From the cell containing the given text, extract its center point as (x, y) coordinate. 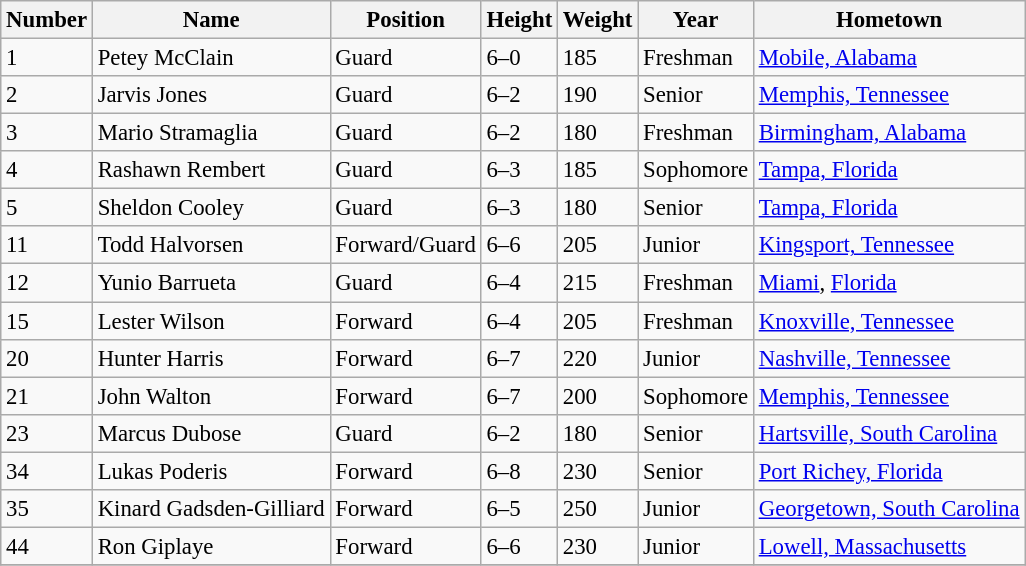
34 (47, 471)
220 (598, 358)
200 (598, 396)
Weight (598, 20)
2 (47, 95)
250 (598, 509)
Lowell, Massachusetts (889, 546)
21 (47, 396)
3 (47, 133)
6–8 (519, 471)
Position (406, 20)
6–0 (519, 58)
Yunio Barrueta (211, 283)
Rashawn Rembert (211, 170)
Lester Wilson (211, 321)
Port Richey, Florida (889, 471)
Name (211, 20)
Hunter Harris (211, 358)
4 (47, 170)
Petey McClain (211, 58)
23 (47, 433)
Birmingham, Alabama (889, 133)
11 (47, 245)
Marcus Dubose (211, 433)
20 (47, 358)
35 (47, 509)
John Walton (211, 396)
Knoxville, Tennessee (889, 321)
Year (696, 20)
Hartsville, South Carolina (889, 433)
Number (47, 20)
15 (47, 321)
12 (47, 283)
Georgetown, South Carolina (889, 509)
1 (47, 58)
Mario Stramaglia (211, 133)
Kingsport, Tennessee (889, 245)
190 (598, 95)
Height (519, 20)
215 (598, 283)
Nashville, Tennessee (889, 358)
44 (47, 546)
Jarvis Jones (211, 95)
Miami, Florida (889, 283)
Kinard Gadsden-Gilliard (211, 509)
Todd Halvorsen (211, 245)
Forward/Guard (406, 245)
Sheldon Cooley (211, 208)
Hometown (889, 20)
Lukas Poderis (211, 471)
Ron Giplaye (211, 546)
6–5 (519, 509)
Mobile, Alabama (889, 58)
5 (47, 208)
